Search for the cell housing the specified text and yield its (X, Y) center coordinate. 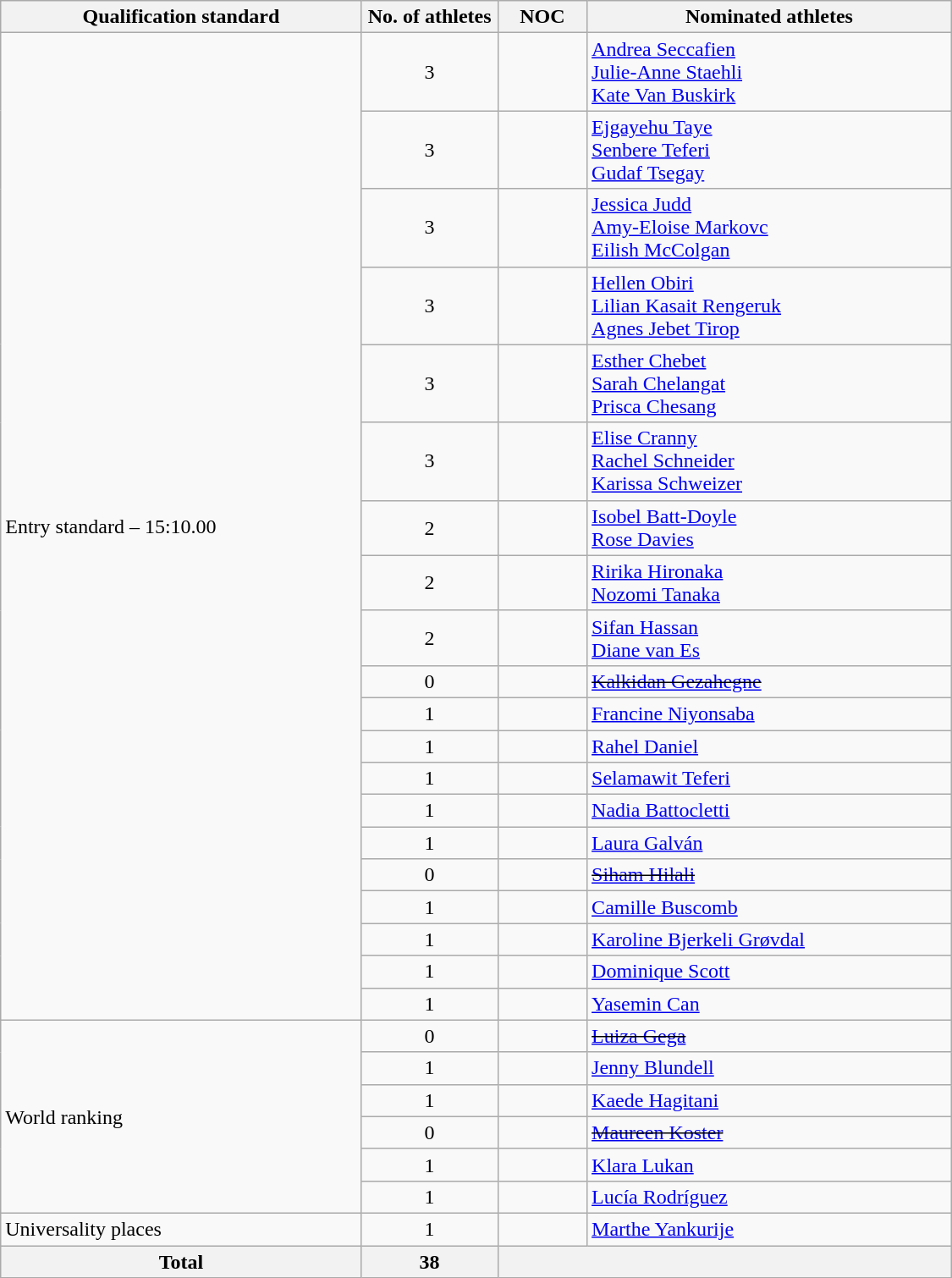
38 (430, 1262)
Universality places (181, 1229)
Ejgayehu TayeSenbere TeferiGudaf Tsegay (770, 150)
No. of athletes (430, 17)
Lucía Rodríguez (770, 1197)
Total (181, 1262)
Karoline Bjerkeli Grøvdal (770, 939)
Luiza Gega (770, 1036)
Laura Galván (770, 843)
Hellen ObiriLilian Kasait RengerukAgnes Jebet Tirop (770, 306)
Camille Buscomb (770, 907)
Yasemin Can (770, 1004)
Esther ChebetSarah ChelangatPrisca Chesang (770, 383)
Isobel Batt-DoyleRose Davies (770, 528)
Jenny Blundell (770, 1068)
World ranking (181, 1116)
Kalkidan Gezahegne (770, 681)
Marthe Yankurije (770, 1229)
Andrea SeccafienJulie-Anne StaehliKate Van Buskirk (770, 72)
Nominated athletes (770, 17)
Ririka HironakaNozomi Tanaka (770, 582)
Sifan HassanDiane van Es (770, 638)
Jessica JuddAmy-Eloise MarkovcEilish McColgan (770, 228)
NOC (542, 17)
Nadia Battocletti (770, 811)
Dominique Scott (770, 972)
Entry standard – 15:10.00 (181, 526)
Kaede Hagitani (770, 1100)
Elise CrannyRachel SchneiderKarissa Schweizer (770, 461)
Rahel Daniel (770, 746)
Selamawit Teferi (770, 779)
Klara Lukan (770, 1165)
Siham Hilali (770, 875)
Qualification standard (181, 17)
Maureen Koster (770, 1132)
Francine Niyonsaba (770, 713)
